Return the (X, Y) coordinate for the center point of the cell that contains the specified text.  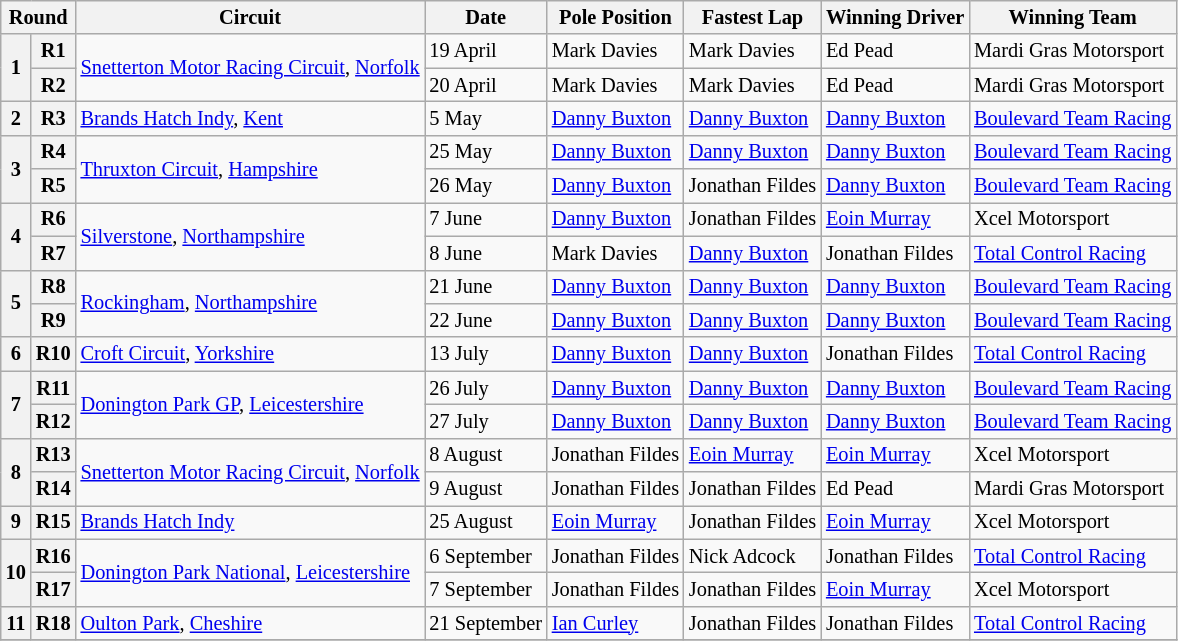
11 (16, 623)
8 (16, 472)
7 June (485, 219)
5 (16, 304)
R17 (54, 589)
Donington Park GP, Leicestershire (250, 404)
13 July (485, 354)
10 (16, 572)
Ian Curley (616, 623)
27 July (485, 421)
R10 (54, 354)
R15 (54, 522)
19 April (485, 51)
R5 (54, 186)
4 (16, 236)
Winning Driver (895, 17)
21 September (485, 623)
R11 (54, 388)
Date (485, 17)
R2 (54, 85)
R4 (54, 152)
Nick Adcock (752, 556)
Croft Circuit, Yorkshire (250, 354)
21 June (485, 287)
9 (16, 522)
8 June (485, 253)
25 August (485, 522)
8 August (485, 455)
Donington Park National, Leicestershire (250, 572)
7 (16, 404)
5 May (485, 118)
Silverstone, Northampshire (250, 236)
Pole Position (616, 17)
Brands Hatch Indy, Kent (250, 118)
R6 (54, 219)
6 September (485, 556)
R8 (54, 287)
9 August (485, 489)
R9 (54, 320)
2 (16, 118)
1 (16, 68)
Brands Hatch Indy (250, 522)
R16 (54, 556)
3 (16, 168)
Round (38, 17)
Oulton Park, Cheshire (250, 623)
26 July (485, 388)
22 June (485, 320)
R12 (54, 421)
Rockingham, Northampshire (250, 304)
R7 (54, 253)
Circuit (250, 17)
Fastest Lap (752, 17)
26 May (485, 186)
25 May (485, 152)
R3 (54, 118)
Winning Team (1072, 17)
R13 (54, 455)
R14 (54, 489)
6 (16, 354)
R1 (54, 51)
R18 (54, 623)
20 April (485, 85)
7 September (485, 589)
Thruxton Circuit, Hampshire (250, 168)
